Search for the cell housing the specified text and yield its (x, y) center coordinate. 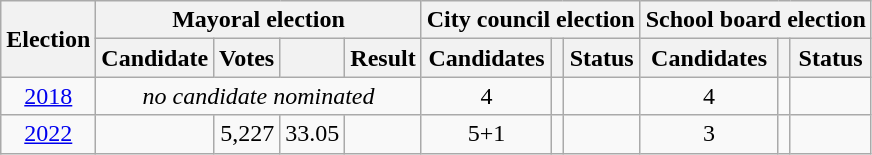
Votes (247, 58)
5,227 (247, 134)
33.05 (312, 134)
Election (48, 39)
School board election (756, 20)
Result (383, 58)
3 (709, 134)
Mayoral election (258, 20)
5+1 (486, 134)
no candidate nominated (258, 96)
2022 (48, 134)
2018 (48, 96)
Candidate (155, 58)
City council election (530, 20)
